Return the [x, y] coordinate for the center point of the cell that contains the specified text.  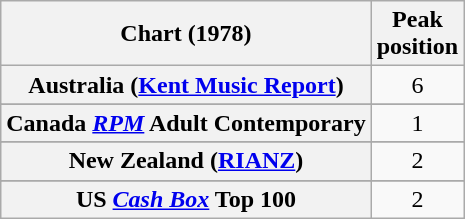
Chart (1978) [186, 34]
Peakposition [417, 34]
New Zealand (RIANZ) [186, 161]
Canada RPM Adult Contemporary [186, 123]
1 [417, 123]
US Cash Box Top 100 [186, 199]
6 [417, 85]
Australia (Kent Music Report) [186, 85]
